Return (X, Y) of the center of cell containing provided text 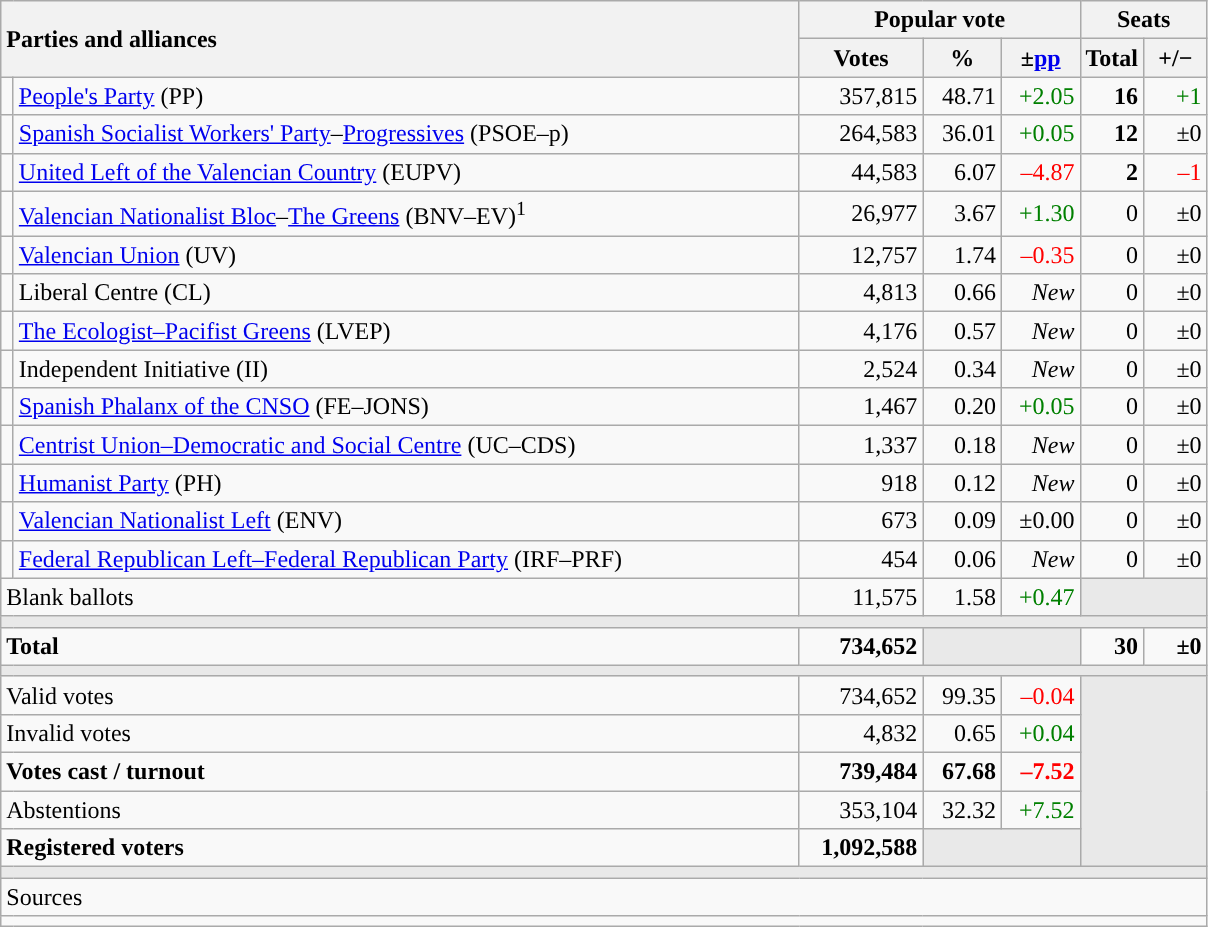
Centrist Union–Democratic and Social Centre (UC–CDS) (406, 445)
454 (861, 559)
Independent Initiative (II) (406, 369)
People's Party (PP) (406, 96)
% (962, 58)
Valencian Nationalist Left (ENV) (406, 521)
11,575 (861, 597)
1.74 (962, 255)
16 (1112, 96)
+1 (1176, 96)
Invalid votes (400, 733)
4,813 (861, 293)
0.09 (962, 521)
12,757 (861, 255)
Abstentions (400, 810)
0.57 (962, 331)
2 (1112, 172)
±0.00 (1040, 521)
264,583 (861, 134)
Blank ballots (400, 597)
±pp (1040, 58)
353,104 (861, 810)
4,832 (861, 733)
+0.04 (1040, 733)
0.06 (962, 559)
United Left of the Valencian Country (EUPV) (406, 172)
918 (861, 483)
30 (1112, 646)
–0.04 (1040, 695)
1,467 (861, 407)
Votes (861, 58)
The Ecologist–Pacifist Greens (LVEP) (406, 331)
67.68 (962, 772)
Votes cast / turnout (400, 772)
–7.52 (1040, 772)
Popular vote (940, 20)
0.20 (962, 407)
6.07 (962, 172)
0.65 (962, 733)
+/− (1176, 58)
Sources (604, 897)
26,977 (861, 214)
–0.35 (1040, 255)
Spanish Phalanx of the CNSO (FE–JONS) (406, 407)
+0.47 (1040, 597)
Registered voters (400, 848)
739,484 (861, 772)
–1 (1176, 172)
+1.30 (1040, 214)
36.01 (962, 134)
Liberal Centre (CL) (406, 293)
673 (861, 521)
Seats (1144, 20)
Spanish Socialist Workers' Party–Progressives (PSOE–p) (406, 134)
0.66 (962, 293)
1,092,588 (861, 848)
44,583 (861, 172)
1.58 (962, 597)
2,524 (861, 369)
0.18 (962, 445)
0.12 (962, 483)
Valencian Nationalist Bloc–The Greens (BNV–EV)1 (406, 214)
+2.05 (1040, 96)
0.34 (962, 369)
12 (1112, 134)
Parties and alliances (400, 39)
1,337 (861, 445)
4,176 (861, 331)
Valencian Union (UV) (406, 255)
32.32 (962, 810)
+7.52 (1040, 810)
3.67 (962, 214)
–4.87 (1040, 172)
Humanist Party (PH) (406, 483)
99.35 (962, 695)
357,815 (861, 96)
48.71 (962, 96)
Valid votes (400, 695)
Federal Republican Left–Federal Republican Party (IRF–PRF) (406, 559)
